Scan for the cell matching the given text and deliver its [X, Y] coordinate at center. 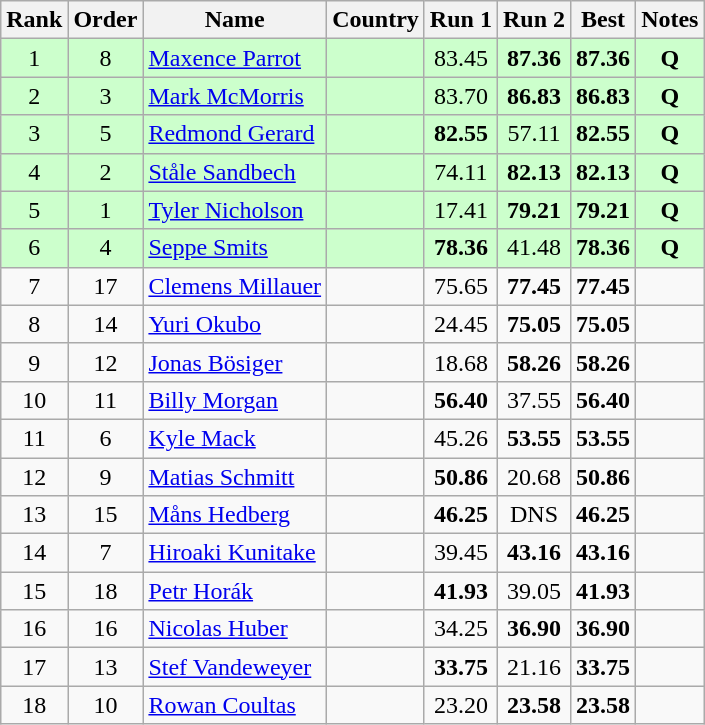
Run 2 [534, 20]
Nicolas Huber [235, 629]
23.20 [460, 705]
Best [604, 20]
Jonas Bösiger [235, 362]
Seppe Smits [235, 248]
Tyler Nicholson [235, 210]
Clemens Millauer [235, 286]
DNS [534, 515]
Country [376, 20]
41.48 [534, 248]
74.11 [460, 172]
37.55 [534, 400]
20.68 [534, 477]
39.45 [460, 553]
Name [235, 20]
18.68 [460, 362]
Rowan Coultas [235, 705]
Mark McMorris [235, 96]
Stef Vandeweyer [235, 667]
57.11 [534, 134]
Kyle Mack [235, 438]
Run 1 [460, 20]
34.25 [460, 629]
Ståle Sandbech [235, 172]
Måns Hedberg [235, 515]
17.41 [460, 210]
83.70 [460, 96]
Petr Horák [235, 591]
Yuri Okubo [235, 324]
Order [106, 20]
Matias Schmitt [235, 477]
75.65 [460, 286]
45.26 [460, 438]
24.45 [460, 324]
83.45 [460, 58]
Billy Morgan [235, 400]
21.16 [534, 667]
Rank [34, 20]
39.05 [534, 591]
Notes [670, 20]
Maxence Parrot [235, 58]
Hiroaki Kunitake [235, 553]
Redmond Gerard [235, 134]
